Pinpoint the cell where the given text exists, returning its (X, Y) midpoint coordinate. 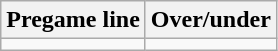
Over/under (210, 20)
Pregame line (74, 20)
